Search for the cell housing the specified text and yield its [X, Y] center coordinate. 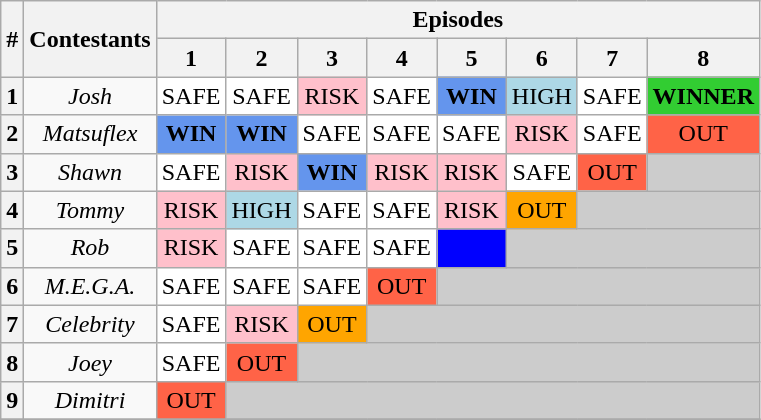
Tommy [90, 210]
Celebrity [90, 324]
Josh [90, 96]
Episodes [458, 20]
Dimitri [90, 400]
9 [12, 400]
Joey [90, 362]
Shawn [90, 172]
Contestants [90, 39]
Rob [90, 248]
M.E.G.A. [90, 286]
WINNER [703, 96]
Matsuflex [90, 134]
# [12, 39]
